Capture the cell that displays the provided text and extract its [X, Y] central coordinate. 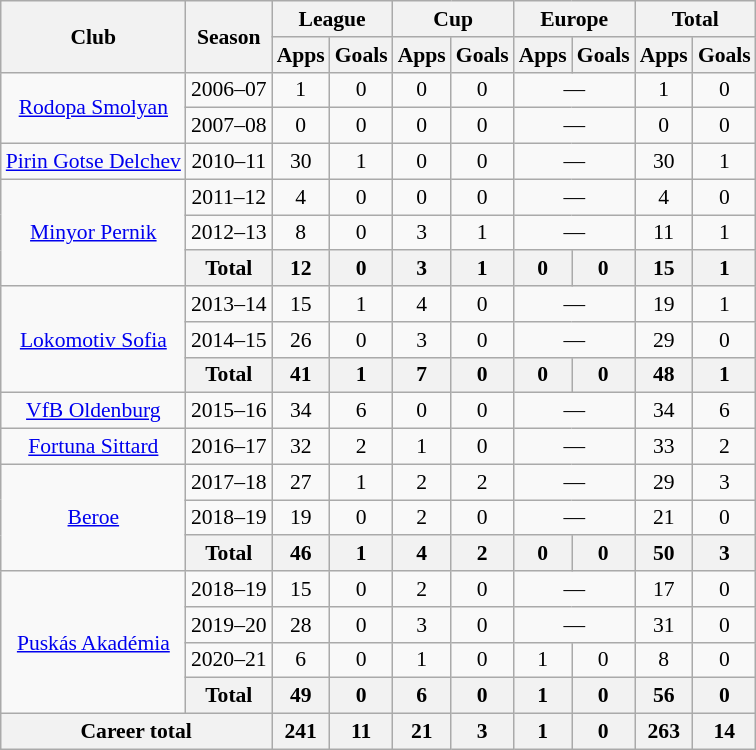
2015–16 [229, 411]
2007–08 [229, 126]
2019–20 [229, 625]
Minyor Pernik [94, 232]
Puskás Akadémia [94, 642]
28 [301, 625]
2020–21 [229, 660]
12 [301, 269]
48 [664, 375]
2006–07 [229, 90]
2017–18 [229, 482]
50 [664, 554]
17 [664, 589]
Pirin Gotse Delchev [94, 162]
27 [301, 482]
2011–12 [229, 197]
46 [301, 554]
Club [94, 36]
31 [664, 625]
32 [301, 447]
49 [301, 696]
2012–13 [229, 233]
2010–11 [229, 162]
33 [664, 447]
Career total [136, 732]
241 [301, 732]
VfB Oldenburg [94, 411]
2016–17 [229, 447]
56 [664, 696]
2014–15 [229, 340]
41 [301, 375]
Europe [574, 19]
263 [664, 732]
Cup [454, 19]
Season [229, 36]
Fortuna Sittard [94, 447]
League [332, 19]
Lokomotiv Sofia [94, 340]
7 [422, 375]
14 [724, 732]
2013–14 [229, 304]
Beroe [94, 518]
26 [301, 340]
Rodopa Smolyan [94, 108]
